Search for the cell housing the specified text and yield its [x, y] center coordinate. 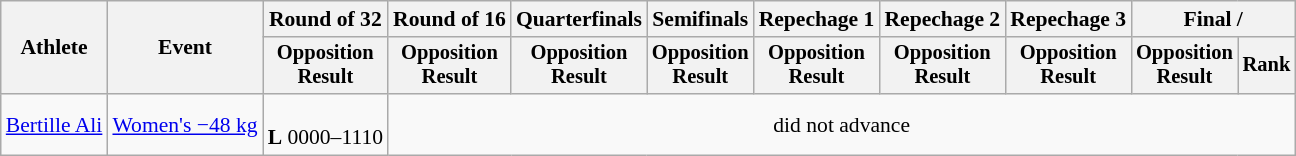
Rank [1267, 66]
Repechage 2 [942, 19]
Semifinals [700, 19]
L 0000–1110 [326, 124]
Repechage 3 [1068, 19]
Round of 32 [326, 19]
Final / [1213, 19]
Women's −48 kg [184, 124]
Event [184, 48]
Bertille Ali [54, 124]
Quarterfinals [579, 19]
did not advance [842, 124]
Round of 16 [450, 19]
Repechage 1 [817, 19]
Athlete [54, 48]
